From the cell containing the given text, extract its center point as [x, y] coordinate. 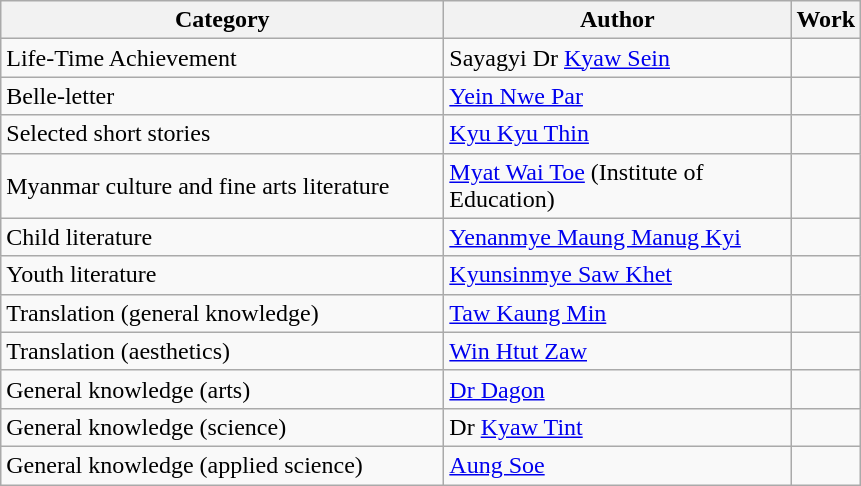
Dr Dagon [618, 389]
Author [618, 20]
Kyu Kyu Thin [618, 134]
Kyunsinmye Saw Khet [618, 275]
Yein Nwe Par [618, 96]
Child literature [222, 237]
Category [222, 20]
Dr Kyaw Tint [618, 427]
Youth literature [222, 275]
Taw Kaung Min [618, 313]
Life-Time Achievement [222, 58]
Sayagyi Dr Kyaw Sein [618, 58]
Yenanmye Maung Manug Kyi [618, 237]
General knowledge (science) [222, 427]
Aung Soe [618, 465]
General knowledge (applied science) [222, 465]
Belle-letter [222, 96]
Myat Wai Toe (Institute of Education) [618, 186]
General knowledge (arts) [222, 389]
Selected short stories [222, 134]
Myanmar culture and fine arts literature [222, 186]
Win Htut Zaw [618, 351]
Translation (aesthetics) [222, 351]
Translation (general knowledge) [222, 313]
Work [826, 20]
